Detect which cell encompasses the target text, then output its (x, y) center coordinate. 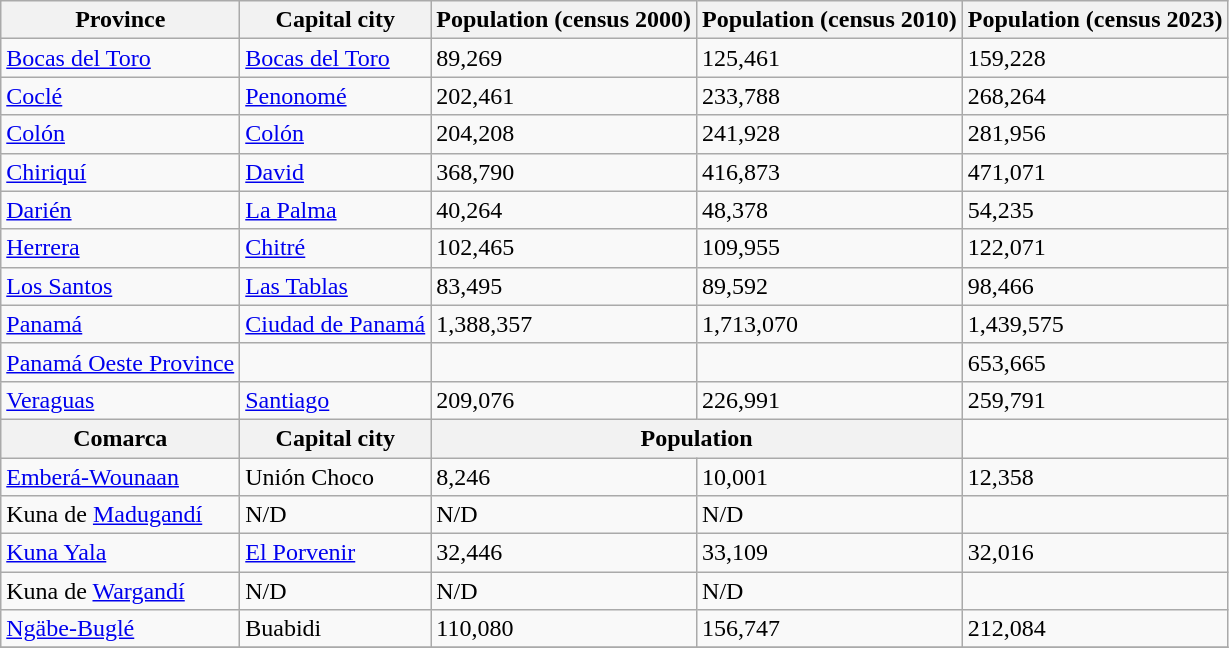
202,461 (564, 96)
Population (697, 438)
156,747 (830, 629)
Darién (120, 210)
110,080 (564, 629)
33,109 (830, 553)
Population (census 2000) (564, 20)
89,592 (830, 286)
Herrera (120, 248)
Kuna de Wargandí (120, 591)
10,001 (830, 477)
40,264 (564, 210)
416,873 (830, 172)
48,378 (830, 210)
Kuna de Madugandí (120, 515)
268,264 (1095, 96)
1,388,357 (564, 324)
241,928 (830, 134)
Population (census 2023) (1095, 20)
471,071 (1095, 172)
233,788 (830, 96)
El Porvenir (336, 553)
12,358 (1095, 477)
Ciudad de Panamá (336, 324)
Las Tablas (336, 286)
Chitré (336, 248)
Unión Choco (336, 477)
Buabidi (336, 629)
259,791 (1095, 400)
Panamá Oeste Province (120, 362)
Coclé (120, 96)
32,446 (564, 553)
Santiago (336, 400)
125,461 (830, 58)
368,790 (564, 172)
226,991 (830, 400)
653,665 (1095, 362)
Emberá-Wounaan (120, 477)
212,084 (1095, 629)
1,713,070 (830, 324)
98,466 (1095, 286)
89,269 (564, 58)
La Palma (336, 210)
Penonomé (336, 96)
Comarca (120, 438)
1,439,575 (1095, 324)
209,076 (564, 400)
Ngäbe-Buglé (120, 629)
204,208 (564, 134)
Kuna Yala (120, 553)
102,465 (564, 248)
David (336, 172)
Chiriquí (120, 172)
Panamá (120, 324)
122,071 (1095, 248)
Los Santos (120, 286)
Veraguas (120, 400)
32,016 (1095, 553)
54,235 (1095, 210)
83,495 (564, 286)
Population (census 2010) (830, 20)
281,956 (1095, 134)
Province (120, 20)
159,228 (1095, 58)
8,246 (564, 477)
109,955 (830, 248)
